Return [x, y] of the center of cell containing provided text 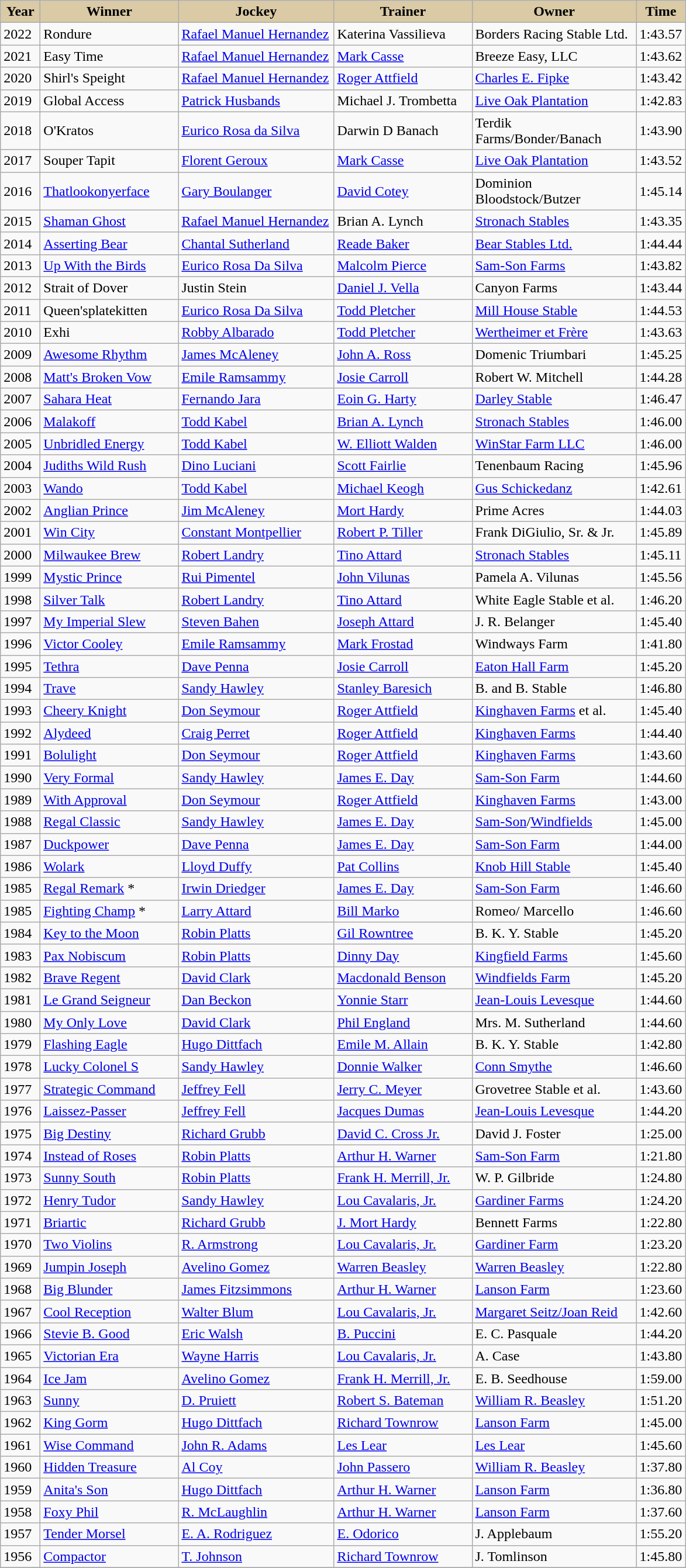
1973 [20, 1178]
Easy Time [109, 56]
1:43.80 [661, 1356]
Irwin Driedger [256, 889]
1979 [20, 1045]
Key to the Moon [109, 933]
Wertheimer et Frère [554, 333]
W. Elliott Walden [403, 444]
Tethra [109, 666]
Chantal Sutherland [256, 243]
2016 [20, 191]
Gil Rowntree [403, 933]
1959 [20, 1490]
1:43.00 [661, 800]
1:43.62 [661, 56]
1:59.00 [661, 1378]
Sahara Heat [109, 399]
Time [661, 12]
2021 [20, 56]
A. Case [554, 1356]
1:45.11 [661, 555]
Mystic Prince [109, 577]
1978 [20, 1067]
Judiths Wild Rush [109, 466]
John Vilunas [403, 577]
Foxy Phil [109, 1512]
Dan Beckon [256, 1000]
2015 [20, 221]
Trainer [403, 12]
Prime Acres [554, 510]
Michael J. Trombetta [403, 101]
Sam-Son/Windfields [554, 822]
1995 [20, 666]
1:44.44 [661, 243]
1982 [20, 978]
2013 [20, 265]
Brave Regent [109, 978]
My Only Love [109, 1023]
Jim McAleney [256, 510]
1964 [20, 1378]
Jumpin Joseph [109, 1267]
James Fitzsimmons [256, 1289]
Eaton Hall Farm [554, 666]
D. Pruiett [256, 1401]
David Cotey [403, 191]
Eurico Rosa da Silva [256, 131]
Global Access [109, 101]
James McAleney [256, 355]
1:44.53 [661, 310]
Macdonald Benson [403, 978]
Hidden Treasure [109, 1467]
1958 [20, 1512]
1:43.52 [661, 161]
2012 [20, 288]
1:42.80 [661, 1045]
Shaman Ghost [109, 221]
2011 [20, 310]
Rui Pimentel [256, 577]
Sam-Son Farms [554, 265]
Unbridled Energy [109, 444]
Regal Remark * [109, 889]
2003 [20, 488]
Up With the Birds [109, 265]
1991 [20, 755]
1984 [20, 933]
1977 [20, 1089]
1974 [20, 1156]
1:45.80 [661, 1556]
1981 [20, 1000]
John A. Ross [403, 355]
Donnie Walker [403, 1067]
Romeo/ Marcello [554, 911]
1965 [20, 1356]
With Approval [109, 800]
1:43.82 [661, 265]
Awesome Rhythm [109, 355]
Florent Geroux [256, 161]
2001 [20, 533]
Windfields Farm [554, 978]
Gus Schickedanz [554, 488]
Briartic [109, 1222]
Thatlookonyerface [109, 191]
1:21.80 [661, 1156]
Gardiner Farms [554, 1200]
Margaret Seitz/Joan Reid [554, 1311]
Flashing Eagle [109, 1045]
Conn Smythe [554, 1067]
Silver Talk [109, 599]
B. and B. Stable [554, 689]
1976 [20, 1111]
Yonnie Starr [403, 1000]
Canyon Farms [554, 288]
John R. Adams [256, 1445]
1:43.44 [661, 288]
2017 [20, 161]
1988 [20, 822]
Reade Baker [403, 243]
Malcolm Pierce [403, 265]
Windways Farm [554, 644]
Rondure [109, 34]
1:24.20 [661, 1200]
Steven Bahen [256, 621]
1:37.80 [661, 1467]
1:36.80 [661, 1490]
Al Coy [256, 1467]
Dino Luciani [256, 466]
1:51.20 [661, 1401]
Wise Command [109, 1445]
1:46.47 [661, 399]
1975 [20, 1134]
1971 [20, 1222]
1:45.25 [661, 355]
1:23.20 [661, 1245]
1962 [20, 1423]
1957 [20, 1534]
Stanley Baresich [403, 689]
Malakoff [109, 422]
Mrs. M. Sutherland [554, 1023]
2008 [20, 377]
John Passero [403, 1467]
1960 [20, 1467]
Charles E. Fipke [554, 78]
1983 [20, 955]
Anita's Son [109, 1490]
Larry Attard [256, 911]
Winner [109, 12]
O'Kratos [109, 131]
Lloyd Duffy [256, 866]
Wolark [109, 866]
B. Puccini [403, 1334]
Mort Hardy [403, 510]
Kinghaven Farms et al. [554, 711]
Robert W. Mitchell [554, 377]
E. C. Pasquale [554, 1334]
Darley Stable [554, 399]
Robert S. Bateman [403, 1401]
1967 [20, 1311]
1:46.80 [661, 689]
King Gorm [109, 1423]
1966 [20, 1334]
1999 [20, 577]
Tenenbaum Racing [554, 466]
Year [20, 12]
Strategic Command [109, 1089]
Shirl's Speight [109, 78]
Queen'splatekitten [109, 310]
Owner [554, 12]
Eric Walsh [256, 1334]
Darwin D Banach [403, 131]
1972 [20, 1200]
2004 [20, 466]
J. R. Belanger [554, 621]
Eoin G. Harty [403, 399]
1:46.20 [661, 599]
Phil England [403, 1023]
Big Destiny [109, 1134]
Robert P. Tiller [403, 533]
2018 [20, 131]
Dominion Bloodstock/Butzer [554, 191]
Walter Blum [256, 1311]
2006 [20, 422]
2007 [20, 399]
1:45.96 [661, 466]
1:45.89 [661, 533]
Fighting Champ * [109, 911]
1998 [20, 599]
Strait of Dover [109, 288]
Wayne Harris [256, 1356]
Sunny South [109, 1178]
Domenic Triumbari [554, 355]
1986 [20, 866]
2002 [20, 510]
Alydeed [109, 733]
Milwaukee Brew [109, 555]
1:43.90 [661, 131]
White Eagle Stable et al. [554, 599]
1969 [20, 1267]
1970 [20, 1245]
WinStar Farm LLC [554, 444]
1:37.60 [661, 1512]
1980 [20, 1023]
1989 [20, 800]
1997 [20, 621]
2005 [20, 444]
R. Armstrong [256, 1245]
Jacques Dumas [403, 1111]
1:42.60 [661, 1311]
1:41.80 [661, 644]
Tender Morsel [109, 1534]
Pat Collins [403, 866]
Fernando Jara [256, 399]
Win City [109, 533]
Victorian Era [109, 1356]
Bill Marko [403, 911]
1:44.00 [661, 844]
1:24.80 [661, 1178]
2009 [20, 355]
1:44.03 [661, 510]
Daniel J. Vella [403, 288]
Pax Nobiscum [109, 955]
Bennett Farms [554, 1222]
1968 [20, 1289]
Souper Tapit [109, 161]
1:43.42 [661, 78]
Ice Jam [109, 1378]
1:42.83 [661, 101]
1961 [20, 1445]
Wando [109, 488]
Gary Boulanger [256, 191]
2022 [20, 34]
1:43.35 [661, 221]
Regal Classic [109, 822]
1963 [20, 1401]
Michael Keogh [403, 488]
Terdik Farms/Bonder/Banach [554, 131]
Justin Stein [256, 288]
1:42.61 [661, 488]
Trave [109, 689]
1:45.14 [661, 191]
Bolulight [109, 755]
1:44.28 [661, 377]
1994 [20, 689]
My Imperial Slew [109, 621]
Grovetree Stable et al. [554, 1089]
Matt's Broken Vow [109, 377]
Cheery Knight [109, 711]
Lucky Colonel S [109, 1067]
R. McLaughlin [256, 1512]
Instead of Roses [109, 1156]
Two Violins [109, 1245]
J. Tomlinson [554, 1556]
2014 [20, 243]
Stevie B. Good [109, 1334]
1987 [20, 844]
W. P. Gilbride [554, 1178]
2000 [20, 555]
Le Grand Seigneur [109, 1000]
J. Mort Hardy [403, 1222]
David J. Foster [554, 1134]
Duckpower [109, 844]
1:43.57 [661, 34]
Constant Montpellier [256, 533]
Scott Fairlie [403, 466]
1:25.00 [661, 1134]
E. Odorico [403, 1534]
1993 [20, 711]
Knob Hill Stable [554, 866]
Kingfield Farms [554, 955]
1:23.60 [661, 1289]
1:45.56 [661, 577]
E. B. Seedhouse [554, 1378]
Emile M. Allain [403, 1045]
Jerry C. Meyer [403, 1089]
Jockey [256, 12]
Robby Albarado [256, 333]
J. Applebaum [554, 1534]
1996 [20, 644]
2019 [20, 101]
Laissez-Passer [109, 1111]
Craig Perret [256, 733]
Dinny Day [403, 955]
1:43.63 [661, 333]
Joseph Attard [403, 621]
Henry Tudor [109, 1200]
Mark Frostad [403, 644]
Borders Racing Stable Ltd. [554, 34]
Anglian Prince [109, 510]
Frank DiGiulio, Sr. & Jr. [554, 533]
Breeze Easy, LLC [554, 56]
Pamela A. Vilunas [554, 577]
Mill House Stable [554, 310]
1992 [20, 733]
2020 [20, 78]
1956 [20, 1556]
2010 [20, 333]
David C. Cross Jr. [403, 1134]
Sunny [109, 1401]
1:44.40 [661, 733]
1:55.20 [661, 1534]
T. Johnson [256, 1556]
Exhi [109, 333]
Very Formal [109, 778]
Bear Stables Ltd. [554, 243]
Cool Reception [109, 1311]
Victor Cooley [109, 644]
1990 [20, 778]
Big Blunder [109, 1289]
Compactor [109, 1556]
Gardiner Farm [554, 1245]
Patrick Husbands [256, 101]
Katerina Vassilieva [403, 34]
E. A. Rodriguez [256, 1534]
Asserting Bear [109, 243]
